Capture the cell that displays the provided text and extract its (X, Y) central coordinate. 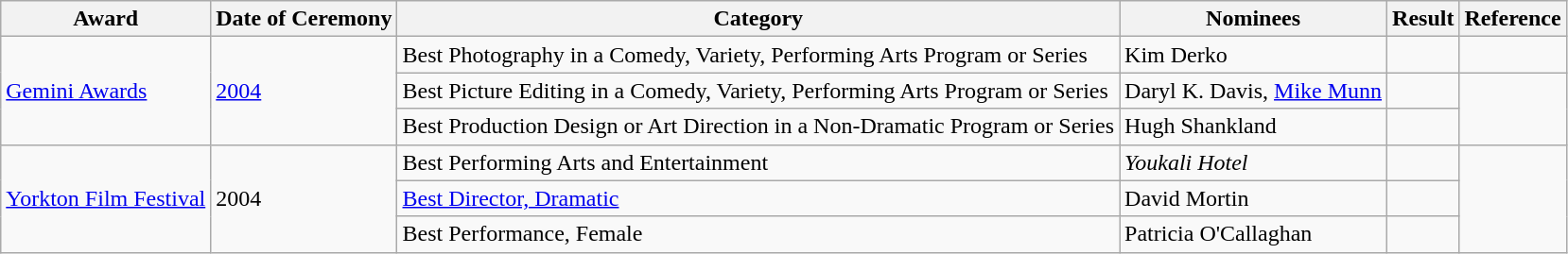
Yorkton Film Festival (106, 198)
Gemini Awards (106, 91)
Best Production Design or Art Direction in a Non-Dramatic Program or Series (758, 127)
Reference (1513, 19)
Kim Derko (1254, 55)
Patricia O'Callaghan (1254, 234)
Result (1423, 19)
Nominees (1254, 19)
Best Performing Arts and Entertainment (758, 162)
Best Photography in a Comedy, Variety, Performing Arts Program or Series (758, 55)
Category (758, 19)
Best Director, Dramatic (758, 198)
David Mortin (1254, 198)
Hugh Shankland (1254, 127)
Youkali Hotel (1254, 162)
Award (106, 19)
Best Picture Editing in a Comedy, Variety, Performing Arts Program or Series (758, 91)
Date of Ceremony (305, 19)
Daryl K. Davis, Mike Munn (1254, 91)
Best Performance, Female (758, 234)
